Return [x, y] of the center of cell containing provided text 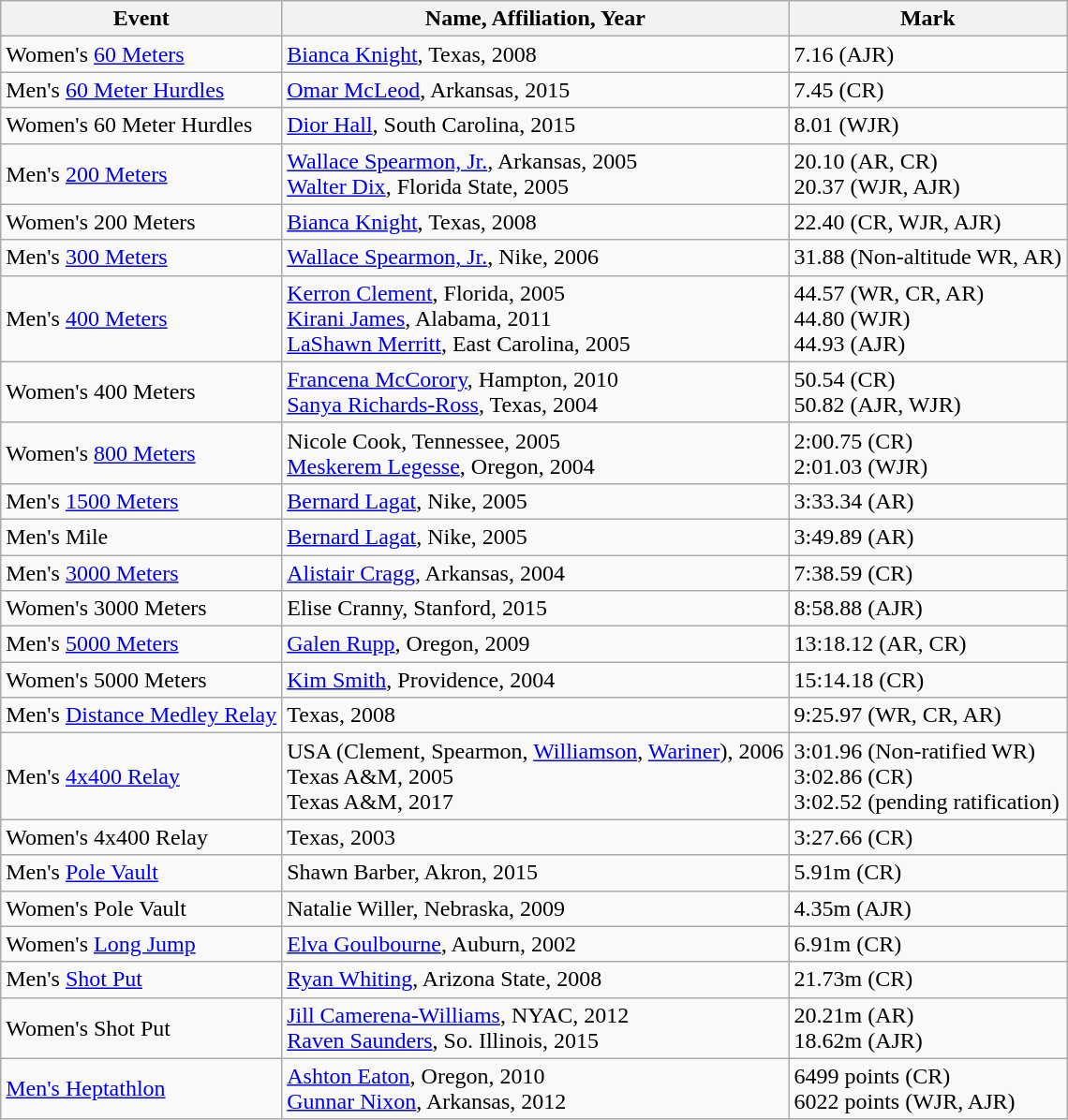
Kim Smith, Providence, 2004 [536, 680]
Women's Shot Put [141, 1028]
20.21m (AR)18.62m (AJR) [927, 1028]
Women's 400 Meters [141, 391]
6499 points (CR)6022 points (WJR, AJR) [927, 1088]
Women's 60 Meters [141, 54]
Men's 60 Meter Hurdles [141, 90]
3:49.89 (AR) [927, 537]
Men's Heptathlon [141, 1088]
Men's Pole Vault [141, 873]
4.35m (AJR) [927, 908]
Ashton Eaton, Oregon, 2010Gunnar Nixon, Arkansas, 2012 [536, 1088]
Men's 1500 Meters [141, 501]
2:00.75 (CR)2:01.03 (WJR) [927, 453]
Women's 200 Meters [141, 222]
8.01 (WJR) [927, 125]
50.54 (CR)50.82 (AJR, WJR) [927, 391]
Omar McLeod, Arkansas, 2015 [536, 90]
Women's Long Jump [141, 944]
Natalie Willer, Nebraska, 2009 [536, 908]
Wallace Spearmon, Jr., Arkansas, 2005Walter Dix, Florida State, 2005 [536, 174]
Men's 300 Meters [141, 258]
Women's 60 Meter Hurdles [141, 125]
USA (Clement, Spearmon, Williamson, Wariner), 2006Texas A&M, 2005Texas A&M, 2017 [536, 776]
Jill Camerena-Williams, NYAC, 2012Raven Saunders, So. Illinois, 2015 [536, 1028]
Francena McCorory, Hampton, 2010Sanya Richards-Ross, Texas, 2004 [536, 391]
15:14.18 (CR) [927, 680]
Men's 4x400 Relay [141, 776]
Name, Affiliation, Year [536, 19]
Galen Rupp, Oregon, 2009 [536, 644]
Men's 3000 Meters [141, 572]
3:33.34 (AR) [927, 501]
Mark [927, 19]
Women's 4x400 Relay [141, 837]
Men's Distance Medley Relay [141, 715]
7.45 (CR) [927, 90]
21.73m (CR) [927, 980]
Texas, 2003 [536, 837]
Elva Goulbourne, Auburn, 2002 [536, 944]
7:38.59 (CR) [927, 572]
Wallace Spearmon, Jr., Nike, 2006 [536, 258]
Men's Mile [141, 537]
7.16 (AJR) [927, 54]
Shawn Barber, Akron, 2015 [536, 873]
Nicole Cook, Tennessee, 2005Meskerem Legesse, Oregon, 2004 [536, 453]
3:27.66 (CR) [927, 837]
Men's 5000 Meters [141, 644]
31.88 (Non-altitude WR, AR) [927, 258]
Event [141, 19]
44.57 (WR, CR, AR)44.80 (WJR)44.93 (AJR) [927, 318]
Women's 3000 Meters [141, 609]
Texas, 2008 [536, 715]
9:25.97 (WR, CR, AR) [927, 715]
Men's Shot Put [141, 980]
Men's 200 Meters [141, 174]
Women's 5000 Meters [141, 680]
13:18.12 (AR, CR) [927, 644]
Men's 400 Meters [141, 318]
6.91m (CR) [927, 944]
Dior Hall, South Carolina, 2015 [536, 125]
8:58.88 (AJR) [927, 609]
Women's 800 Meters [141, 453]
22.40 (CR, WJR, AJR) [927, 222]
Kerron Clement, Florida, 2005Kirani James, Alabama, 2011LaShawn Merritt, East Carolina, 2005 [536, 318]
Women's Pole Vault [141, 908]
20.10 (AR, CR)20.37 (WJR, AJR) [927, 174]
5.91m (CR) [927, 873]
Elise Cranny, Stanford, 2015 [536, 609]
Ryan Whiting, Arizona State, 2008 [536, 980]
Alistair Cragg, Arkansas, 2004 [536, 572]
3:01.96 (Non-ratified WR)3:02.86 (CR)3:02.52 (pending ratification) [927, 776]
